For the text-containing cell, return its midpoint in [x, y] coordinate format. 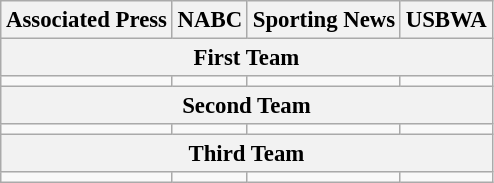
NABC [210, 20]
Third Team [246, 154]
Sporting News [324, 20]
Associated Press [87, 20]
Second Team [246, 106]
First Team [246, 58]
USBWA [446, 20]
